Find where the given text appears and provide that cell's center as [X, Y] coordinate. 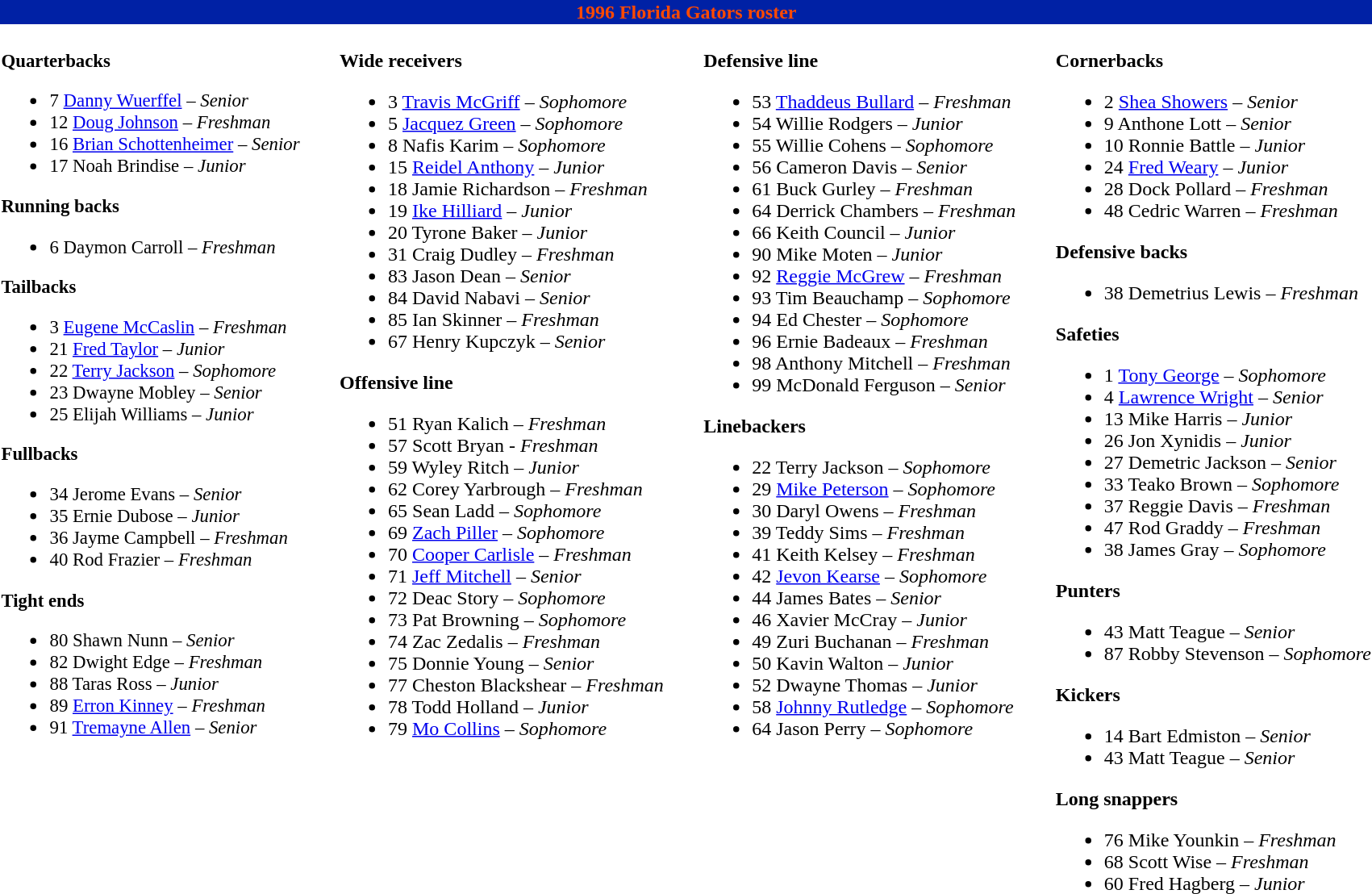
1996 Florida Gators roster [686, 12]
